Determine the (x, y) coordinate at the center of the cell enclosing the given text.  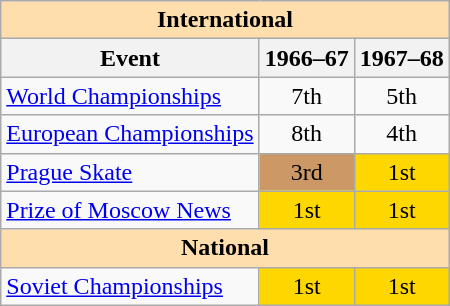
5th (402, 96)
European Championships (130, 134)
Soviet Championships (130, 286)
8th (306, 134)
Event (130, 58)
Prague Skate (130, 172)
1966–67 (306, 58)
Prize of Moscow News (130, 210)
7th (306, 96)
1967–68 (402, 58)
World Championships (130, 96)
4th (402, 134)
3rd (306, 172)
International (225, 20)
National (225, 248)
